For the text-containing cell, return its midpoint in [x, y] coordinate format. 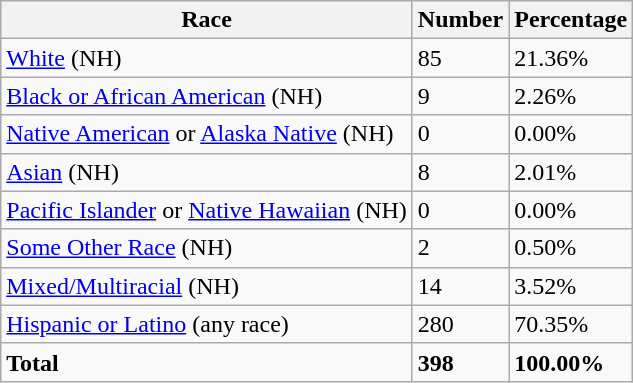
Native American or Alaska Native (NH) [207, 134]
Pacific Islander or Native Hawaiian (NH) [207, 210]
398 [460, 362]
Total [207, 362]
2.01% [571, 172]
Number [460, 20]
2.26% [571, 96]
85 [460, 58]
Some Other Race (NH) [207, 248]
0.50% [571, 248]
100.00% [571, 362]
Percentage [571, 20]
White (NH) [207, 58]
Mixed/Multiracial (NH) [207, 286]
14 [460, 286]
3.52% [571, 286]
280 [460, 324]
21.36% [571, 58]
Hispanic or Latino (any race) [207, 324]
Black or African American (NH) [207, 96]
70.35% [571, 324]
Asian (NH) [207, 172]
8 [460, 172]
2 [460, 248]
9 [460, 96]
Race [207, 20]
